Pinpoint the cell where the given text exists, returning its [X, Y] midpoint coordinate. 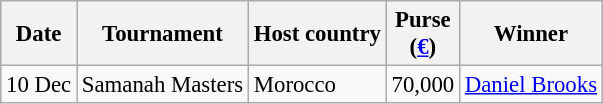
Daniel Brooks [530, 85]
Winner [530, 34]
Host country [317, 34]
10 Dec [39, 85]
Morocco [317, 85]
Date [39, 34]
Tournament [162, 34]
70,000 [422, 85]
Purse(€) [422, 34]
Samanah Masters [162, 85]
